From the cell containing the given text, extract its center point as [X, Y] coordinate. 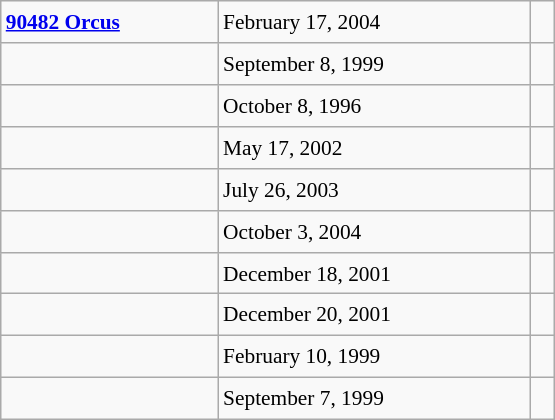
December 18, 2001 [374, 273]
May 17, 2002 [374, 148]
December 20, 2001 [374, 315]
February 17, 2004 [374, 22]
July 26, 2003 [374, 189]
September 7, 1999 [374, 399]
October 3, 2004 [374, 231]
February 10, 1999 [374, 357]
October 8, 1996 [374, 106]
September 8, 1999 [374, 64]
90482 Orcus [110, 22]
